For the text-containing cell, return its midpoint in (x, y) coordinate format. 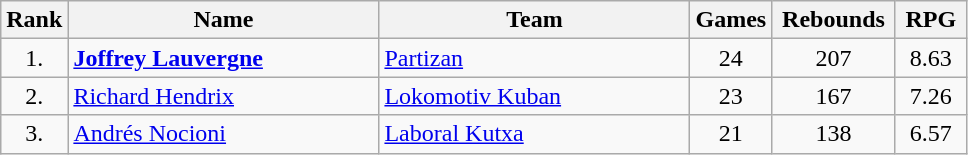
Richard Hendrix (224, 96)
Name (224, 20)
21 (731, 134)
23 (731, 96)
7.26 (930, 96)
Games (731, 20)
Rebounds (834, 20)
Rank (34, 20)
RPG (930, 20)
8.63 (930, 58)
Lokomotiv Kuban (534, 96)
Team (534, 20)
Andrés Nocioni (224, 134)
207 (834, 58)
Partizan (534, 58)
2. (34, 96)
Joffrey Lauvergne (224, 58)
3. (34, 134)
24 (731, 58)
138 (834, 134)
Laboral Kutxa (534, 134)
1. (34, 58)
6.57 (930, 134)
167 (834, 96)
